For the text-containing cell, return its midpoint in [x, y] coordinate format. 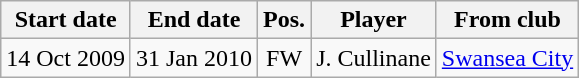
From club [507, 20]
14 Oct 2009 [66, 58]
Pos. [284, 20]
Swansea City [507, 58]
Player [374, 20]
J. Cullinane [374, 58]
Start date [66, 20]
End date [194, 20]
FW [284, 58]
31 Jan 2010 [194, 58]
